Extract the [X, Y] coordinate from the center of the cell holding the provided text.  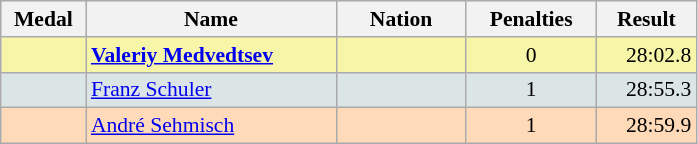
28:59.9 [646, 126]
Result [646, 19]
Medal [44, 19]
28:55.3 [646, 90]
Nation [401, 19]
Franz Schuler [211, 90]
Name [211, 19]
Penalties [531, 19]
André Sehmisch [211, 126]
0 [531, 55]
Valeriy Medvedtsev [211, 55]
28:02.8 [646, 55]
